Output the [x, y] coordinate of the center of the cell containing the given text.  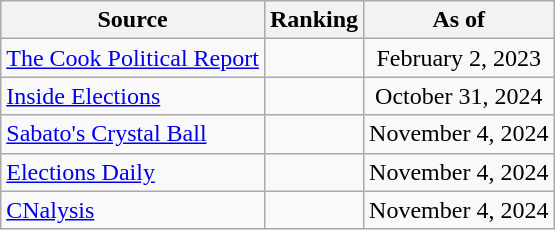
Inside Elections [133, 96]
October 31, 2024 [459, 96]
As of [459, 20]
Source [133, 20]
Ranking [314, 20]
The Cook Political Report [133, 58]
Sabato's Crystal Ball [133, 134]
Elections Daily [133, 172]
February 2, 2023 [459, 58]
CNalysis [133, 210]
